Extract the [X, Y] coordinate from the center of the cell holding the provided text.  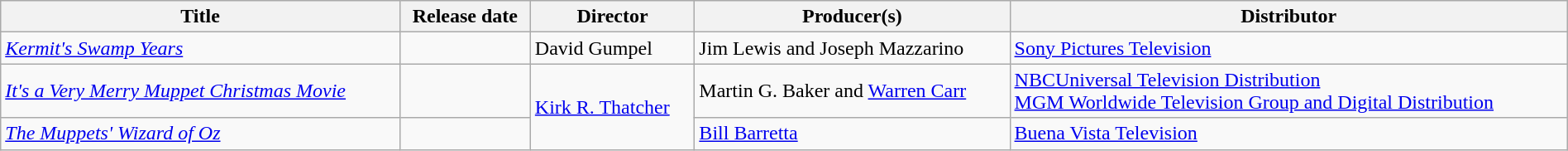
Producer(s) [852, 17]
Bill Barretta [852, 134]
It's a Very Merry Muppet Christmas Movie [200, 91]
Kermit's Swamp Years [200, 48]
Release date [465, 17]
Director [612, 17]
Distributor [1288, 17]
The Muppets' Wizard of Oz [200, 134]
Jim Lewis and Joseph Mazzarino [852, 48]
Title [200, 17]
Sony Pictures Television [1288, 48]
Buena Vista Television [1288, 134]
Kirk R. Thatcher [612, 106]
NBCUniversal Television DistributionMGM Worldwide Television Group and Digital Distribution [1288, 91]
David Gumpel [612, 48]
Martin G. Baker and Warren Carr [852, 91]
